From the cell containing the given text, extract its center point as (x, y) coordinate. 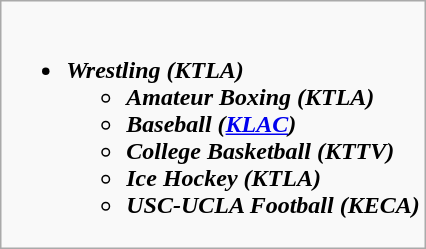
Wrestling (KTLA)Amateur Boxing (KTLA)Baseball (KLAC)College Basketball (KTTV)Ice Hockey (KTLA)USC-UCLA Football (KECA) (213, 125)
